Detect which cell encompasses the target text, then output its (x, y) center coordinate. 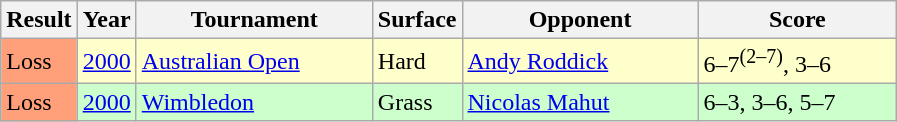
Opponent (580, 20)
Nicolas Mahut (580, 102)
Wimbledon (254, 102)
Result (39, 20)
Tournament (254, 20)
Year (106, 20)
6–3, 3–6, 5–7 (798, 102)
Score (798, 20)
6–7(2–7), 3–6 (798, 62)
Andy Roddick (580, 62)
Surface (417, 20)
Hard (417, 62)
Grass (417, 102)
Australian Open (254, 62)
